Locate the cell with the specified text and output its (X, Y) center coordinate. 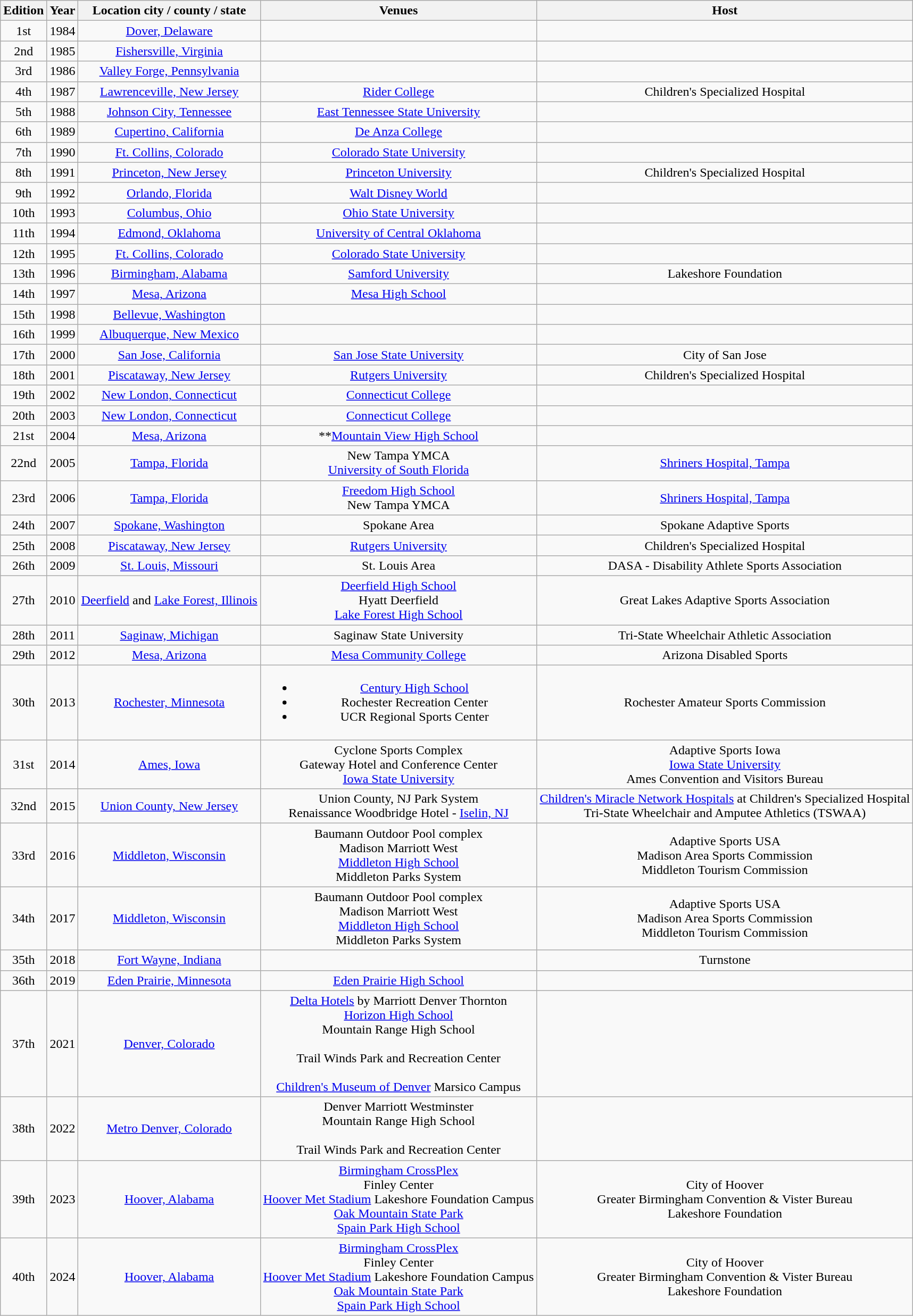
1992 (63, 193)
2010 (63, 600)
Johnson City, Tennessee (169, 112)
Union County, NJ Park SystemRenaissance Woodbridge Hotel - Iselin, NJ (399, 806)
New Tampa YMCA University of South Florida (399, 463)
1985 (63, 51)
Eden Prairie High School (399, 980)
Metro Denver, Colorado (169, 1129)
1999 (63, 335)
40th (23, 1277)
Spokane, Washington (169, 525)
Cyclone Sports Complex Gateway Hotel and Conference Center Iowa State University (399, 764)
Lakeshore Foundation (725, 274)
2004 (63, 436)
1991 (63, 172)
11th (23, 233)
Deerfield and Lake Forest, Illinois (169, 600)
26th (23, 565)
2007 (63, 525)
2019 (63, 980)
31st (23, 764)
2005 (63, 463)
Ames, Iowa (169, 764)
23rd (23, 498)
Deerfield High School Hyatt Deerfield Lake Forest High School (399, 600)
24th (23, 525)
2001 (63, 375)
Union County, New Jersey (169, 806)
Valley Forge, Pennsylvania (169, 71)
12th (23, 254)
2013 (63, 703)
Bellevue, Washington (169, 314)
1st (23, 31)
Rochester Amateur Sports Commission (725, 703)
1997 (63, 294)
2008 (63, 545)
Cupertino, California (169, 132)
30th (23, 703)
2022 (63, 1129)
1994 (63, 233)
16th (23, 335)
21st (23, 436)
Rochester, Minnesota (169, 703)
Samford University (399, 274)
2018 (63, 960)
Century High School Rochester Recreation Center UCR Regional Sports Center (399, 703)
Denver, Colorado (169, 1044)
1995 (63, 254)
1984 (63, 31)
2nd (23, 51)
Denver Marriott Westminster Mountain Range High School Trail Winds Park and Recreation Center (399, 1129)
20th (23, 415)
32nd (23, 806)
34th (23, 918)
2000 (63, 355)
Dover, Delaware (169, 31)
University of Central Oklahoma (399, 233)
Saginaw, Michigan (169, 635)
1986 (63, 71)
14th (23, 294)
Fishersville, Virginia (169, 51)
Birmingham, Alabama (169, 274)
10th (23, 213)
1993 (63, 213)
Location city / county / state (169, 11)
19th (23, 395)
Lawrenceville, New Jersey (169, 91)
DASA - Disability Athlete Sports Association (725, 565)
2024 (63, 1277)
17th (23, 355)
1990 (63, 152)
38th (23, 1129)
15th (23, 314)
29th (23, 655)
Freedom High School New Tampa YMCA (399, 498)
9th (23, 193)
Venues (399, 11)
2015 (63, 806)
Fort Wayne, Indiana (169, 960)
Mesa High School (399, 294)
2016 (63, 855)
Edmond, Oklahoma (169, 233)
2017 (63, 918)
Saginaw State University (399, 635)
**Mountain View High School (399, 436)
2023 (63, 1199)
Spokane Adaptive Sports (725, 525)
Turnstone (725, 960)
2009 (63, 565)
Columbus, Ohio (169, 213)
33rd (23, 855)
Arizona Disabled Sports (725, 655)
St. Louis, Missouri (169, 565)
2014 (63, 764)
De Anza College (399, 132)
28th (23, 635)
Ohio State University (399, 213)
22nd (23, 463)
St. Louis Area (399, 565)
Walt Disney World (399, 193)
2021 (63, 1044)
Children's Miracle Network Hospitals at Children's Specialized HospitalTri-State Wheelchair and Amputee Athletics (TSWAA) (725, 806)
2002 (63, 395)
8th (23, 172)
3rd (23, 71)
2006 (63, 498)
1989 (63, 132)
35th (23, 960)
Mesa Community College (399, 655)
27th (23, 600)
Rider College (399, 91)
37th (23, 1044)
2012 (63, 655)
Spokane Area (399, 525)
Adaptive Sports Iowa Iowa State University Ames Convention and Visitors Bureau (725, 764)
6th (23, 132)
18th (23, 375)
Princeton, New Jersey (169, 172)
City of San Jose (725, 355)
Orlando, Florida (169, 193)
25th (23, 545)
7th (23, 152)
San Jose, California (169, 355)
Edition (23, 11)
1996 (63, 274)
East Tennessee State University (399, 112)
4th (23, 91)
2011 (63, 635)
Great Lakes Adaptive Sports Association (725, 600)
1988 (63, 112)
13th (23, 274)
Eden Prairie, Minnesota (169, 980)
Princeton University (399, 172)
Tri-State Wheelchair Athletic Association (725, 635)
1998 (63, 314)
5th (23, 112)
Albuquerque, New Mexico (169, 335)
2003 (63, 415)
Host (725, 11)
San Jose State University (399, 355)
39th (23, 1199)
1987 (63, 91)
Year (63, 11)
36th (23, 980)
